Search for the cell housing the specified text and yield its [X, Y] center coordinate. 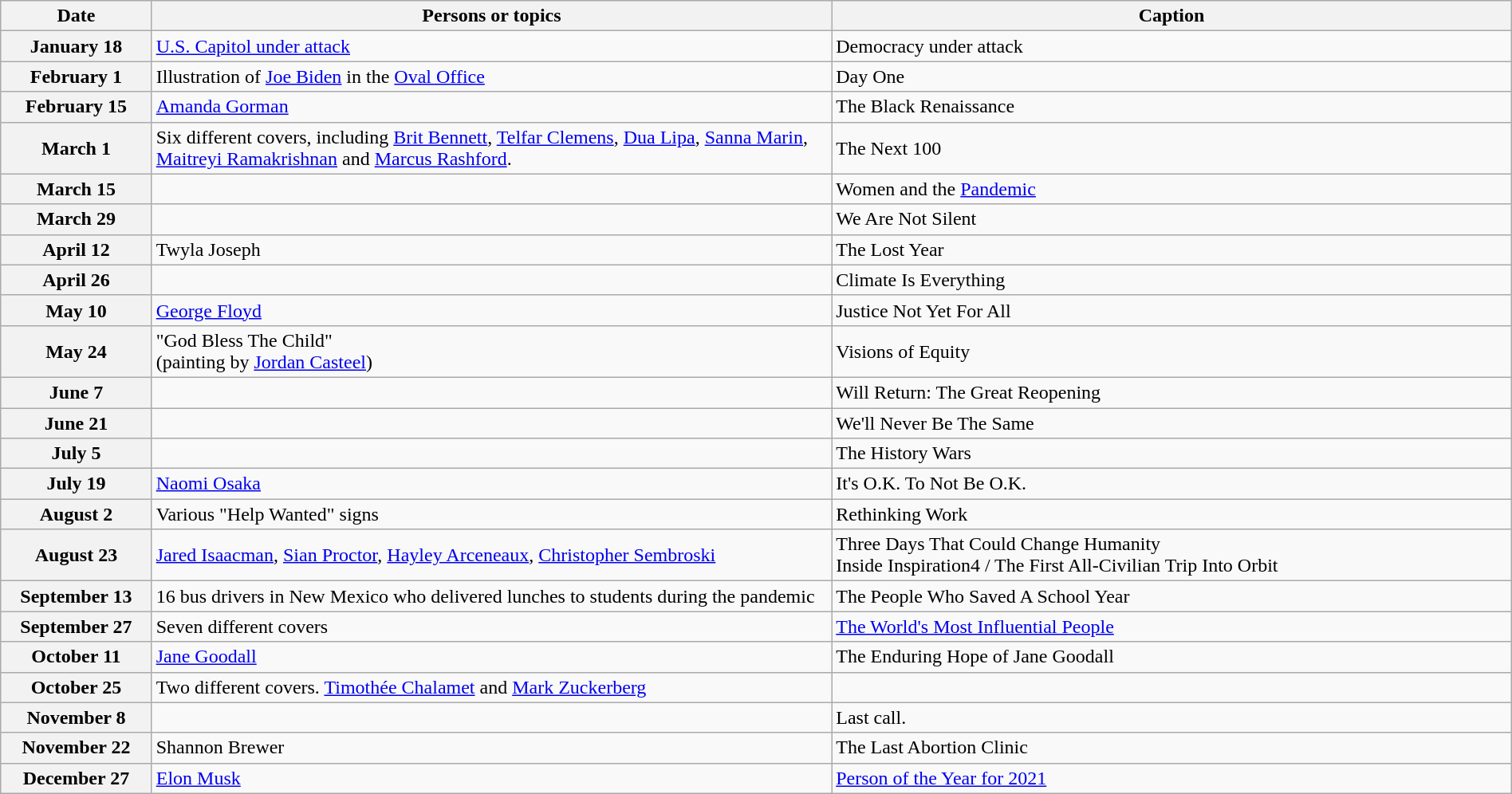
The Last Abortion Clinic [1172, 748]
Persons or topics [491, 16]
Shannon Brewer [491, 748]
August 2 [77, 514]
Various "Help Wanted" signs [491, 514]
October 25 [77, 687]
October 11 [77, 657]
February 1 [77, 77]
March 1 [77, 148]
September 27 [77, 627]
May 24 [77, 351]
December 27 [77, 778]
September 13 [77, 596]
June 7 [77, 392]
Three Days That Could Change HumanityInside Inspiration4 / The First All-Civilian Trip Into Orbit [1172, 555]
February 15 [77, 107]
The History Wars [1172, 454]
The World's Most Influential People [1172, 627]
January 18 [77, 46]
Person of the Year for 2021 [1172, 778]
March 15 [77, 189]
Jane Goodall [491, 657]
The Lost Year [1172, 250]
Caption [1172, 16]
Will Return: The Great Reopening [1172, 392]
Last call. [1172, 717]
Democracy under attack [1172, 46]
Justice Not Yet For All [1172, 310]
June 21 [77, 423]
November 8 [77, 717]
16 bus drivers in New Mexico who delivered lunches to students during the pandemic [491, 596]
Seven different covers [491, 627]
Visions of Equity [1172, 351]
March 29 [77, 219]
April 12 [77, 250]
U.S. Capitol under attack [491, 46]
We'll Never Be The Same [1172, 423]
Twyla Joseph [491, 250]
It's O.K. To Not Be O.K. [1172, 484]
We Are Not Silent [1172, 219]
The Enduring Hope of Jane Goodall [1172, 657]
Elon Musk [491, 778]
Amanda Gorman [491, 107]
July 19 [77, 484]
Women and the Pandemic [1172, 189]
Climate Is Everything [1172, 280]
April 26 [77, 280]
Naomi Osaka [491, 484]
Jared Isaacman, Sian Proctor, Hayley Arceneaux, Christopher Sembroski [491, 555]
"God Bless The Child"(painting by Jordan Casteel) [491, 351]
Illustration of Joe Biden in the Oval Office [491, 77]
Date [77, 16]
The Black Renaissance [1172, 107]
Two different covers. Timothée Chalamet and Mark Zuckerberg [491, 687]
July 5 [77, 454]
May 10 [77, 310]
Six different covers, including Brit Bennett, Telfar Clemens, Dua Lipa, Sanna Marin, Maitreyi Ramakrishnan and Marcus Rashford. [491, 148]
George Floyd [491, 310]
The Next 100 [1172, 148]
Rethinking Work [1172, 514]
Day One [1172, 77]
November 22 [77, 748]
The People Who Saved A School Year [1172, 596]
August 23 [77, 555]
